Detect which cell encompasses the target text, then output its (x, y) center coordinate. 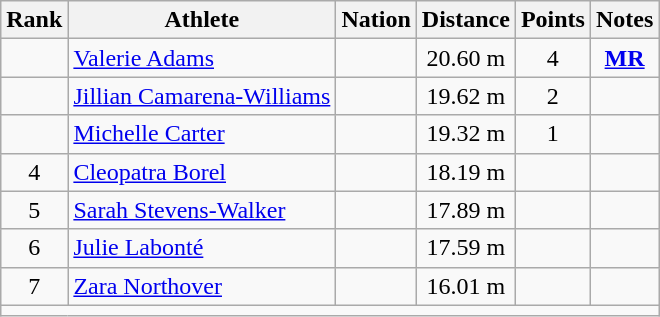
Distance (466, 20)
1 (552, 134)
7 (34, 286)
Zara Northover (202, 286)
17.59 m (466, 248)
Michelle Carter (202, 134)
Notes (624, 20)
2 (552, 96)
20.60 m (466, 58)
Sarah Stevens-Walker (202, 210)
17.89 m (466, 210)
Points (552, 20)
Nation (376, 20)
5 (34, 210)
Athlete (202, 20)
16.01 m (466, 286)
6 (34, 248)
Julie Labonté (202, 248)
Cleopatra Borel (202, 172)
18.19 m (466, 172)
Valerie Adams (202, 58)
19.32 m (466, 134)
MR (624, 58)
19.62 m (466, 96)
Rank (34, 20)
Jillian Camarena-Williams (202, 96)
